Capture the cell that displays the provided text and extract its (x, y) central coordinate. 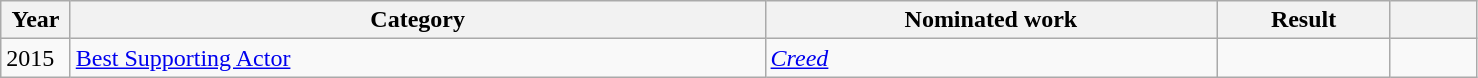
2015 (36, 58)
Year (36, 20)
Nominated work (991, 20)
Creed (991, 58)
Category (418, 20)
Result (1304, 20)
Best Supporting Actor (418, 58)
